Output the [x, y] coordinate of the center of the cell containing the given text.  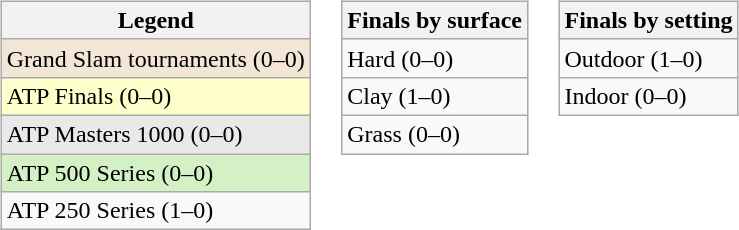
Finals by surface [435, 20]
Clay (1–0) [435, 96]
Finals by setting [648, 20]
ATP 500 Series (0–0) [156, 173]
Grass (0–0) [435, 134]
ATP 250 Series (1–0) [156, 211]
Grand Slam tournaments (0–0) [156, 58]
Hard (0–0) [435, 58]
ATP Masters 1000 (0–0) [156, 134]
ATP Finals (0–0) [156, 96]
Legend [156, 20]
Outdoor (1–0) [648, 58]
Indoor (0–0) [648, 96]
